Return [X, Y] of the center of cell containing provided text 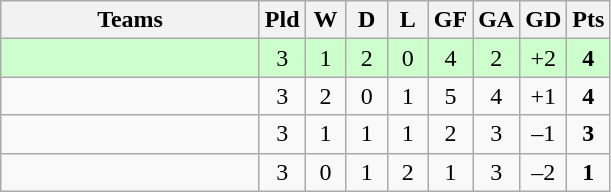
W [326, 20]
Pld [282, 20]
Pts [588, 20]
GD [544, 20]
D [366, 20]
+2 [544, 58]
+1 [544, 96]
L [408, 20]
GF [450, 20]
GA [496, 20]
–2 [544, 172]
Teams [130, 20]
5 [450, 96]
–1 [544, 134]
